Extract the [X, Y] coordinate from the center of the cell holding the provided text.  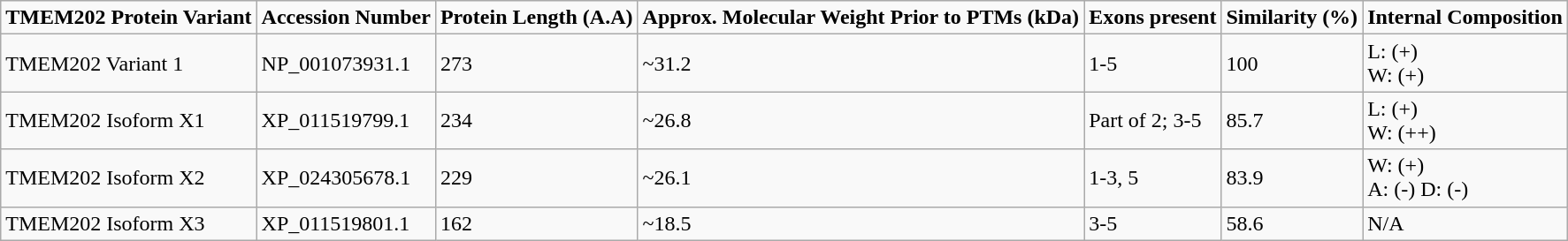
N/A [1465, 223]
XP_011519799.1 [346, 120]
Part of 2; 3-5 [1153, 120]
Protein Length (A.A) [536, 18]
Accession Number [346, 18]
234 [536, 120]
TMEM202 Variant 1 [129, 64]
85.7 [1292, 120]
3-5 [1153, 223]
Exons present [1153, 18]
Approx. Molecular Weight Prior to PTMs (kDa) [861, 18]
TMEM202 Protein Variant [129, 18]
TMEM202 Isoform X2 [129, 178]
229 [536, 178]
273 [536, 64]
NP_001073931.1 [346, 64]
L: (+)W: (++) [1465, 120]
Similarity (%) [1292, 18]
TMEM202 Isoform X1 [129, 120]
XP_024305678.1 [346, 178]
~31.2 [861, 64]
W: (+)A: (-) D: (-) [1465, 178]
162 [536, 223]
1-3, 5 [1153, 178]
58.6 [1292, 223]
TMEM202 Isoform X3 [129, 223]
Internal Composition [1465, 18]
100 [1292, 64]
~26.8 [861, 120]
~18.5 [861, 223]
XP_011519801.1 [346, 223]
83.9 [1292, 178]
~26.1 [861, 178]
1-5 [1153, 64]
L: (+)W: (+) [1465, 64]
